Extract the [X, Y] coordinate from the center of the cell holding the provided text.  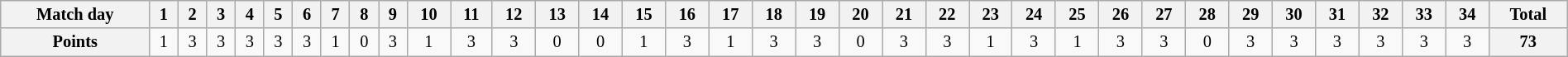
24 [1034, 14]
15 [643, 14]
26 [1121, 14]
13 [557, 14]
22 [947, 14]
16 [687, 14]
32 [1380, 14]
73 [1528, 42]
23 [991, 14]
34 [1467, 14]
Points [75, 42]
8 [364, 14]
4 [250, 14]
Total [1528, 14]
2 [192, 14]
14 [600, 14]
7 [336, 14]
27 [1164, 14]
12 [514, 14]
9 [394, 14]
18 [773, 14]
Match day [75, 14]
20 [860, 14]
10 [428, 14]
31 [1337, 14]
11 [471, 14]
5 [278, 14]
28 [1207, 14]
25 [1077, 14]
30 [1293, 14]
17 [730, 14]
29 [1250, 14]
19 [817, 14]
6 [308, 14]
21 [904, 14]
33 [1424, 14]
